Determine the [x, y] coordinate at the center of the cell enclosing the given text.  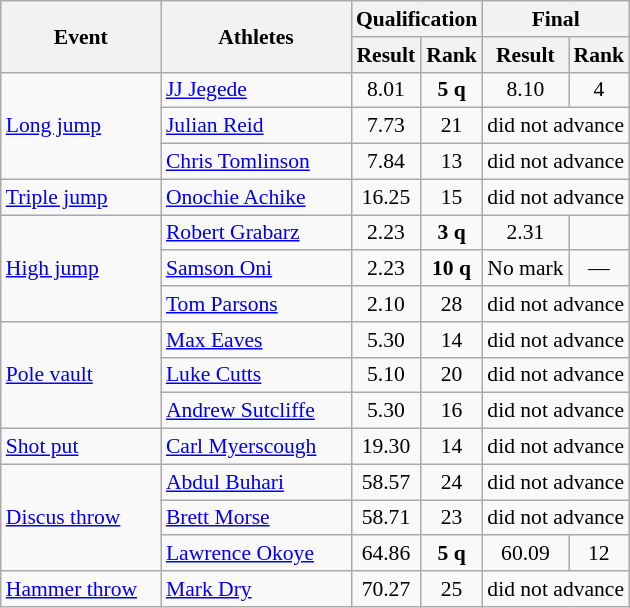
28 [452, 304]
Robert Grabarz [256, 233]
Shot put [81, 447]
58.71 [386, 518]
7.84 [386, 162]
7.73 [386, 126]
Abdul Buhari [256, 482]
Luke Cutts [256, 375]
No mark [525, 269]
64.86 [386, 554]
Mark Dry [256, 589]
High jump [81, 268]
25 [452, 589]
3 q [452, 233]
58.57 [386, 482]
Chris Tomlinson [256, 162]
13 [452, 162]
2.10 [386, 304]
Samson Oni [256, 269]
Final [556, 19]
12 [600, 554]
Long jump [81, 126]
Max Eaves [256, 340]
19.30 [386, 447]
Carl Myerscough [256, 447]
Onochie Achike [256, 197]
— [600, 269]
21 [452, 126]
16 [452, 411]
Pole vault [81, 376]
2.31 [525, 233]
Julian Reid [256, 126]
Triple jump [81, 197]
4 [600, 90]
JJ Jegede [256, 90]
16.25 [386, 197]
Lawrence Okoye [256, 554]
Andrew Sutcliffe [256, 411]
70.27 [386, 589]
Athletes [256, 36]
20 [452, 375]
10 q [452, 269]
5.10 [386, 375]
8.10 [525, 90]
Tom Parsons [256, 304]
Hammer throw [81, 589]
Qualification [416, 19]
24 [452, 482]
Event [81, 36]
15 [452, 197]
Brett Morse [256, 518]
Discus throw [81, 518]
60.09 [525, 554]
23 [452, 518]
8.01 [386, 90]
